From the cell containing the given text, extract its center point as (x, y) coordinate. 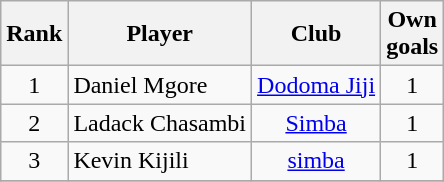
Dodoma Jiji (316, 85)
3 (34, 161)
2 (34, 123)
Daniel Mgore (160, 85)
Simba (316, 123)
Owngoals (412, 34)
Rank (34, 34)
Player (160, 34)
Kevin Kijili (160, 161)
Ladack Chasambi (160, 123)
simba (316, 161)
Club (316, 34)
